For the text-containing cell, return its midpoint in [X, Y] coordinate format. 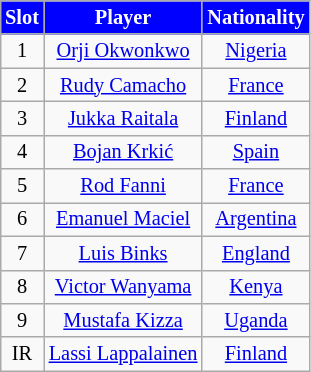
Luis Binks [124, 253]
Uganda [256, 320]
9 [22, 320]
4 [22, 152]
Jukka Raitala [124, 118]
Orji Okwonkwo [124, 51]
5 [22, 186]
7 [22, 253]
Rod Fanni [124, 186]
Nigeria [256, 51]
Spain [256, 152]
Emanuel Maciel [124, 219]
IR [22, 354]
Argentina [256, 219]
8 [22, 287]
Player [124, 17]
Lassi Lappalainen [124, 354]
Bojan Krkić [124, 152]
Victor Wanyama [124, 287]
3 [22, 118]
Mustafa Kizza [124, 320]
Kenya [256, 287]
Slot [22, 17]
Nationality [256, 17]
6 [22, 219]
England [256, 253]
2 [22, 85]
1 [22, 51]
Rudy Camacho [124, 85]
